Output the (X, Y) coordinate of the center of the cell containing the given text.  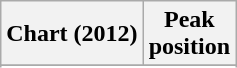
Chart (2012) (72, 34)
Peakposition (189, 34)
